From the cell containing the given text, extract its center point as [x, y] coordinate. 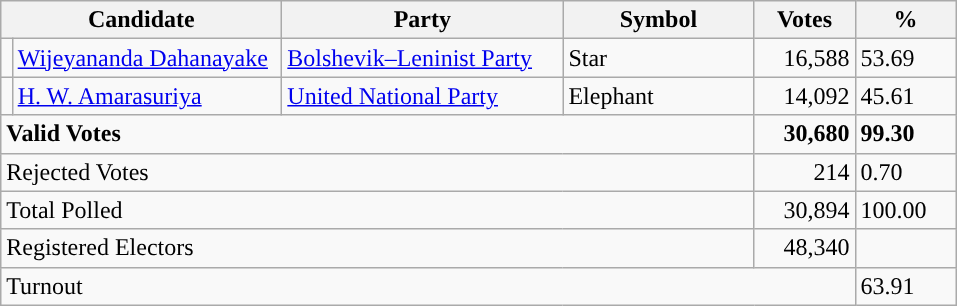
Bolshevik–Leninist Party [422, 58]
Turnout [428, 286]
99.30 [906, 134]
Party [422, 20]
53.69 [906, 58]
45.61 [906, 96]
0.70 [906, 172]
Registered Electors [378, 248]
Candidate [142, 20]
Wijeyananda Dahanayake [147, 58]
14,092 [804, 96]
214 [804, 172]
Symbol [658, 20]
% [906, 20]
48,340 [804, 248]
Total Polled [378, 210]
United National Party [422, 96]
H. W. Amarasuriya [147, 96]
Votes [804, 20]
100.00 [906, 210]
30,894 [804, 210]
Valid Votes [378, 134]
Rejected Votes [378, 172]
16,588 [804, 58]
63.91 [906, 286]
Elephant [658, 96]
30,680 [804, 134]
Star [658, 58]
